From the cell containing the given text, extract its center point as (x, y) coordinate. 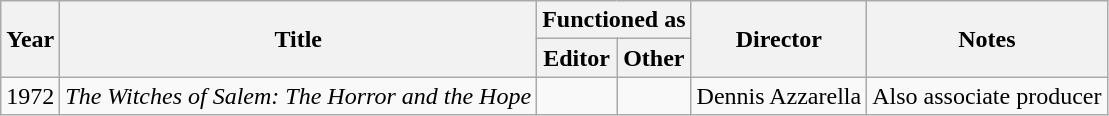
The Witches of Salem: The Horror and the Hope (298, 96)
Director (779, 39)
Other (654, 58)
Also associate producer (987, 96)
Year (30, 39)
Functioned as (614, 20)
Dennis Azzarella (779, 96)
Editor (577, 58)
Title (298, 39)
1972 (30, 96)
Notes (987, 39)
